Determine the (x, y) coordinate at the center of the cell enclosing the given text.  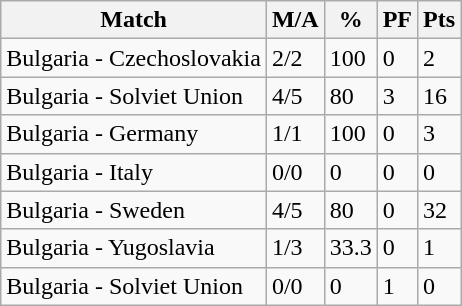
16 (440, 96)
% (350, 20)
Bulgaria - Germany (134, 134)
Pts (440, 20)
1/3 (295, 248)
1/1 (295, 134)
2 (440, 58)
33.3 (350, 248)
Bulgaria - Italy (134, 172)
Bulgaria - Sweden (134, 210)
Bulgaria - Yugoslavia (134, 248)
2/2 (295, 58)
Bulgaria - Czechoslovakia (134, 58)
Match (134, 20)
32 (440, 210)
M/A (295, 20)
PF (397, 20)
